Find where the given text appears and provide that cell's center as (x, y) coordinate. 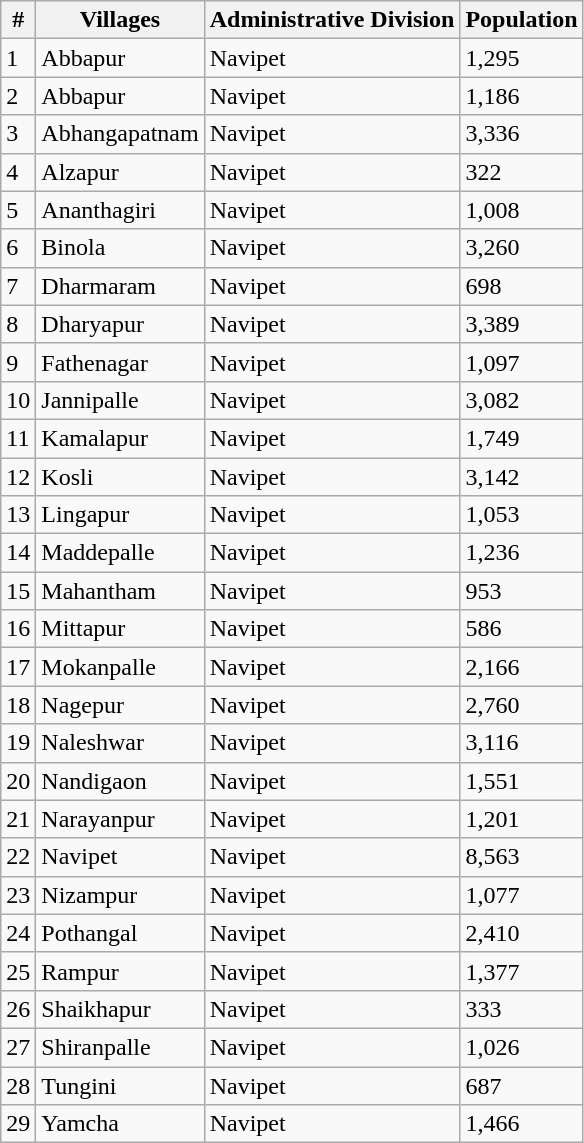
3,260 (522, 248)
20 (18, 781)
8 (18, 324)
29 (18, 1124)
9 (18, 362)
11 (18, 438)
Yamcha (120, 1124)
1,026 (522, 1047)
7 (18, 286)
687 (522, 1085)
3,336 (522, 134)
24 (18, 933)
1,377 (522, 971)
Nizampur (120, 895)
4 (18, 172)
586 (522, 629)
19 (18, 743)
14 (18, 553)
13 (18, 515)
Maddepalle (120, 553)
18 (18, 705)
Fathenagar (120, 362)
Dharmaram (120, 286)
Mahantham (120, 591)
1 (18, 58)
333 (522, 1009)
1,201 (522, 819)
1,295 (522, 58)
Shiranpalle (120, 1047)
28 (18, 1085)
15 (18, 591)
3,082 (522, 400)
5 (18, 210)
22 (18, 857)
Nandigaon (120, 781)
16 (18, 629)
1,008 (522, 210)
2,166 (522, 667)
953 (522, 591)
2,760 (522, 705)
26 (18, 1009)
# (18, 20)
3,142 (522, 477)
Narayanpur (120, 819)
Binola (120, 248)
Dharyapur (120, 324)
3,389 (522, 324)
1,236 (522, 553)
698 (522, 286)
1,749 (522, 438)
27 (18, 1047)
Kosli (120, 477)
Shaikhapur (120, 1009)
Kamalapur (120, 438)
1,551 (522, 781)
3,116 (522, 743)
Lingapur (120, 515)
8,563 (522, 857)
Mittapur (120, 629)
1,053 (522, 515)
Nagepur (120, 705)
10 (18, 400)
Pothangal (120, 933)
322 (522, 172)
Tungini (120, 1085)
Population (522, 20)
Administrative Division (332, 20)
Rampur (120, 971)
Villages (120, 20)
2,410 (522, 933)
Ananthagiri (120, 210)
17 (18, 667)
3 (18, 134)
Naleshwar (120, 743)
Alzapur (120, 172)
25 (18, 971)
Mokanpalle (120, 667)
Abhangapatnam (120, 134)
1,466 (522, 1124)
1,077 (522, 895)
1,186 (522, 96)
21 (18, 819)
2 (18, 96)
23 (18, 895)
6 (18, 248)
1,097 (522, 362)
12 (18, 477)
Jannipalle (120, 400)
